Detect which cell encompasses the target text, then output its (X, Y) center coordinate. 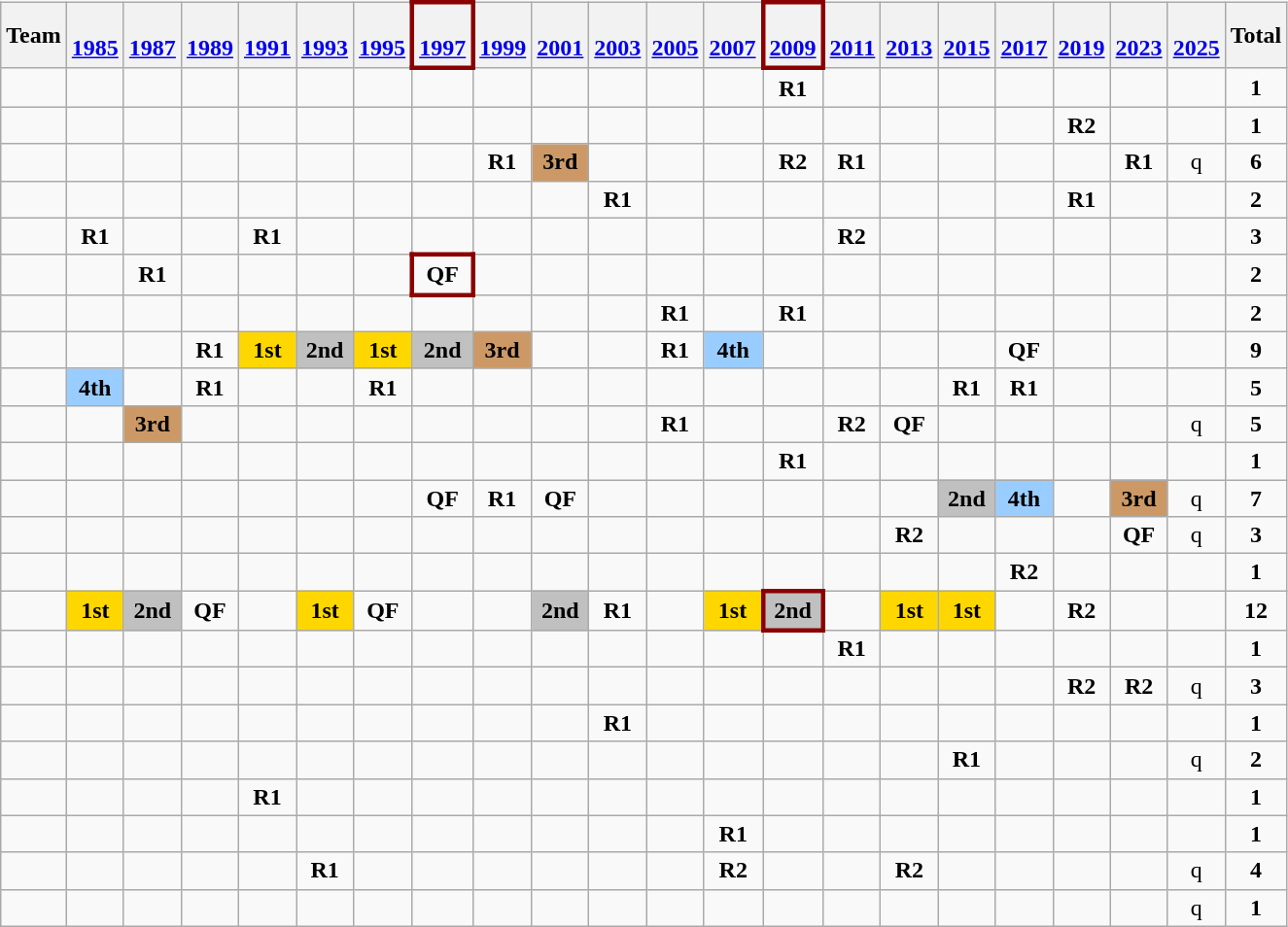
2019 (1081, 35)
2023 (1139, 35)
2025 (1196, 35)
2011 (852, 35)
Team (34, 35)
1985 (95, 35)
1987 (152, 35)
12 (1256, 610)
2009 (793, 35)
7 (1256, 498)
1997 (442, 35)
4 (1256, 871)
2017 (1025, 35)
Total (1256, 35)
6 (1256, 162)
2001 (560, 35)
1989 (210, 35)
1995 (383, 35)
2005 (675, 35)
2007 (733, 35)
9 (1256, 350)
2013 (910, 35)
1993 (325, 35)
1991 (266, 35)
2015 (966, 35)
1999 (502, 35)
2003 (618, 35)
